From the cell containing the given text, extract its center point as [x, y] coordinate. 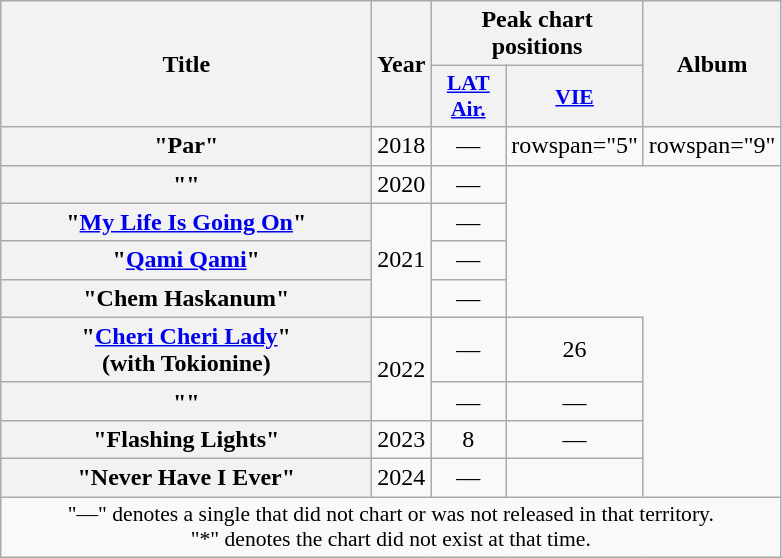
"—" denotes a single that did not chart or was not released in that territory."*" denotes the chart did not exist at that time. [391, 526]
2023 [402, 439]
"Cheri Cheri Lady"(with Tokionine) [186, 350]
2020 [402, 184]
Album [712, 64]
26 [575, 350]
2018 [402, 146]
rowspan="5" [575, 146]
LATAir. [468, 96]
VIE [575, 96]
2021 [402, 260]
Title [186, 64]
"Qami Qami" [186, 260]
"My Life Is Going On" [186, 222]
Peak chart positions [537, 34]
8 [468, 439]
"Chem Haskanum" [186, 298]
"Never Have I Ever" [186, 477]
Year [402, 64]
rowspan="9" [712, 146]
2022 [402, 368]
"Flashing Lights" [186, 439]
"Par" [186, 146]
2024 [402, 477]
